Return the (X, Y) coordinate for the center point of the cell that contains the specified text.  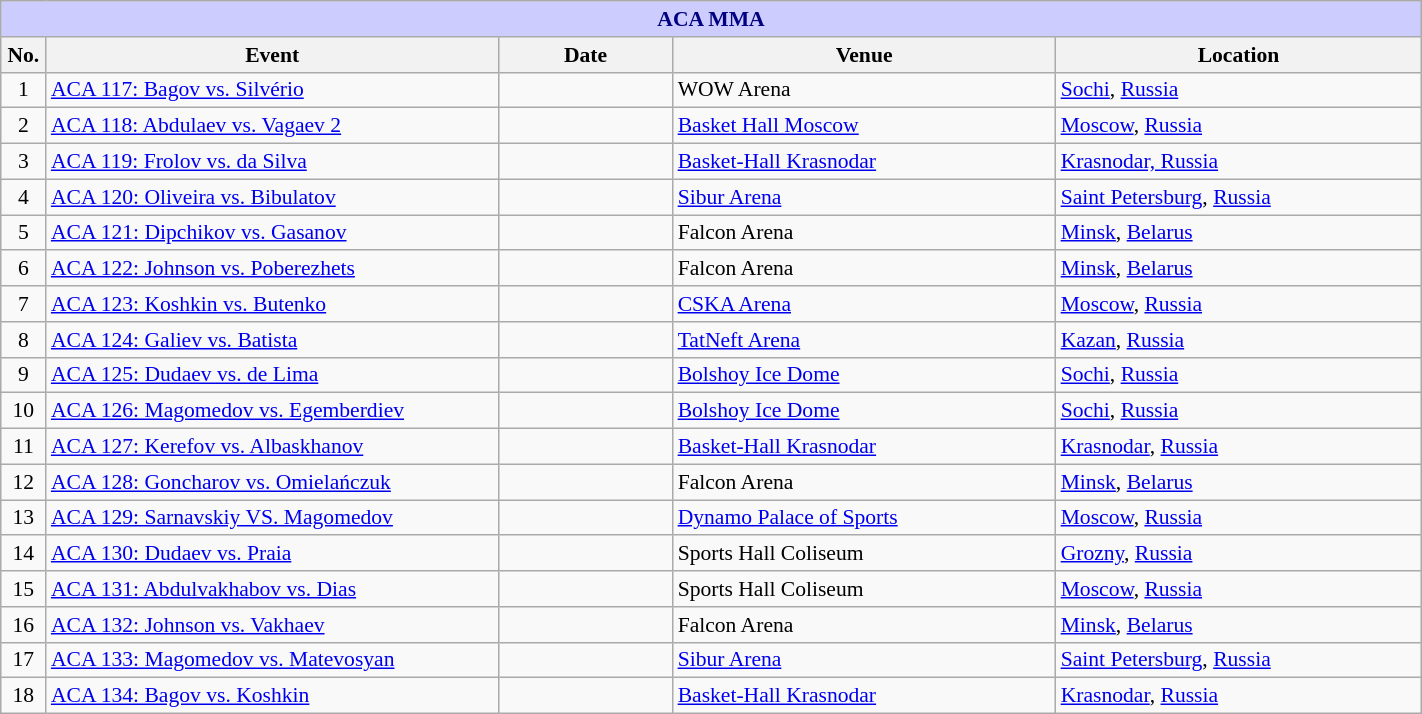
CSKA Arena (864, 304)
Date (586, 55)
ACA 121: Dipchikov vs. Gasanov (272, 233)
ACA 134: Bagov vs. Koshkin (272, 696)
Event (272, 55)
Grozny, Russia (1239, 554)
8 (24, 340)
ACA 128: Goncharov vs. Omielańczuk (272, 482)
ACA 130: Dudaev vs. Praia (272, 554)
18 (24, 696)
No. (24, 55)
Kazan, Russia (1239, 340)
16 (24, 625)
14 (24, 554)
7 (24, 304)
1 (24, 90)
ACA 127: Kerefov vs. Albaskhanov (272, 447)
ACA 126: Magomedov vs. Egemberdiev (272, 411)
ACA 119: Frolov vs. da Silva (272, 162)
WOW Arena (864, 90)
Location (1239, 55)
ACA 117: Bagov vs. Silvério (272, 90)
9 (24, 375)
Dynamo Palace of Sports (864, 518)
ACA 129: Sarnavskiy VS. Magomedov (272, 518)
ACA 120: Oliveira vs. Bibulatov (272, 197)
5 (24, 233)
10 (24, 411)
ACA MMA (711, 19)
ACA 125: Dudaev vs. de Lima (272, 375)
Venue (864, 55)
2 (24, 126)
4 (24, 197)
ACA 118: Abdulaev vs. Vagaev 2 (272, 126)
TatNeft Arena (864, 340)
11 (24, 447)
Basket Hall Moscow (864, 126)
ACA 131: Abdulvakhabov vs. Dias (272, 589)
3 (24, 162)
ACA 122: Johnson vs. Poberezhets (272, 269)
13 (24, 518)
15 (24, 589)
ACA 133: Magomedov vs. Matevosyan (272, 660)
12 (24, 482)
17 (24, 660)
ACA 124: Galiev vs. Batista (272, 340)
ACA 123: Koshkin vs. Butenko (272, 304)
6 (24, 269)
ACA 132: Johnson vs. Vakhaev (272, 625)
